Find where the given text appears and provide that cell's center as [x, y] coordinate. 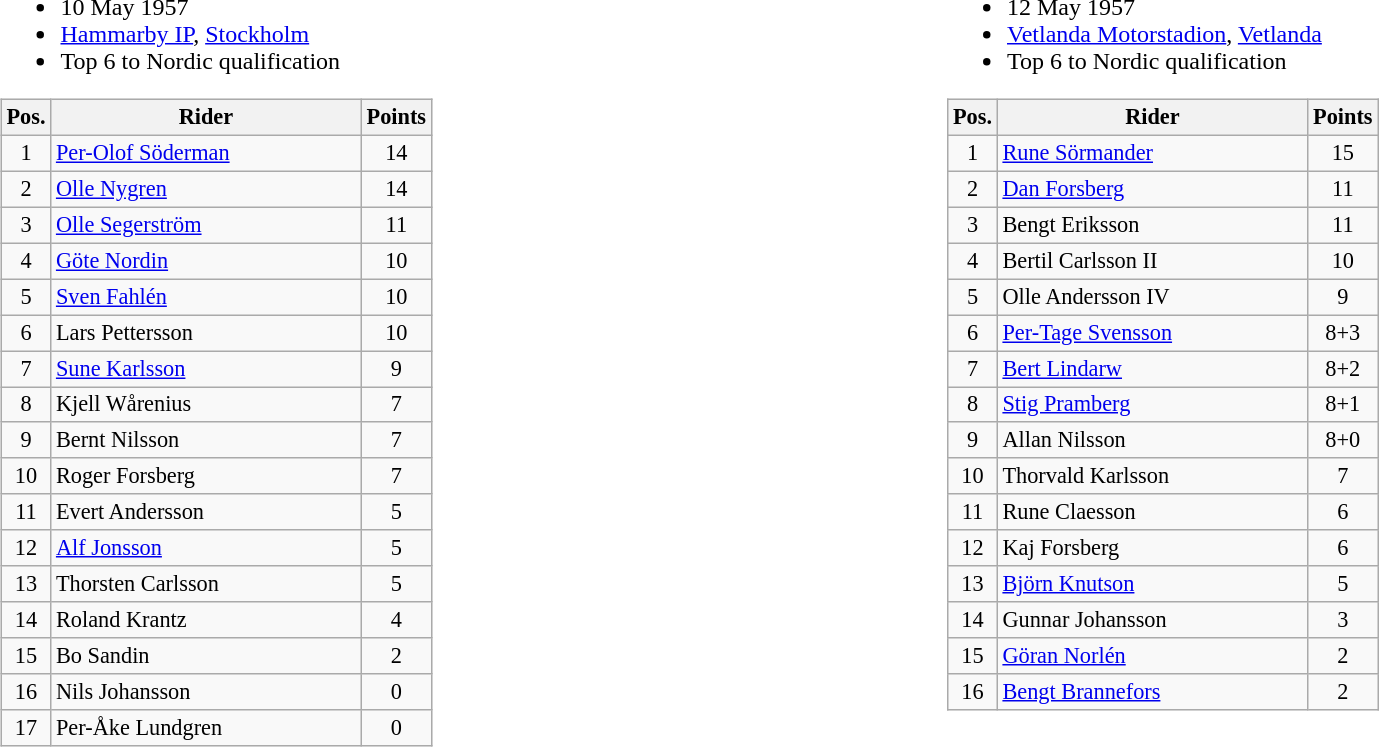
Lars Pettersson [206, 333]
Alf Jonsson [206, 548]
Rune Claesson [1152, 512]
Rune Sörmander [1152, 153]
Nils Johansson [206, 692]
Kjell Wårenius [206, 404]
Thorsten Carlsson [206, 584]
Göran Norlén [1152, 656]
Göte Nordin [206, 261]
17 [26, 728]
Björn Knutson [1152, 584]
8+3 [1343, 333]
Roland Krantz [206, 620]
Dan Forsberg [1152, 189]
Bert Lindarw [1152, 369]
Bengt Brannefors [1152, 692]
Kaj Forsberg [1152, 548]
Bengt Eriksson [1152, 225]
Bo Sandin [206, 656]
Olle Andersson IV [1152, 297]
Stig Pramberg [1152, 404]
Per-Åke Lundgren [206, 728]
Sven Fahlén [206, 297]
Bertil Carlsson II [1152, 261]
Olle Nygren [206, 189]
Allan Nilsson [1152, 440]
8+0 [1343, 440]
Thorvald Karlsson [1152, 476]
Bernt Nilsson [206, 440]
Per-Tage Svensson [1152, 333]
Roger Forsberg [206, 476]
Sune Karlsson [206, 369]
Evert Andersson [206, 512]
8+2 [1343, 369]
8+1 [1343, 404]
Gunnar Johansson [1152, 620]
Per-Olof Söderman [206, 153]
Olle Segerström [206, 225]
